Capture the cell that displays the provided text and extract its (x, y) central coordinate. 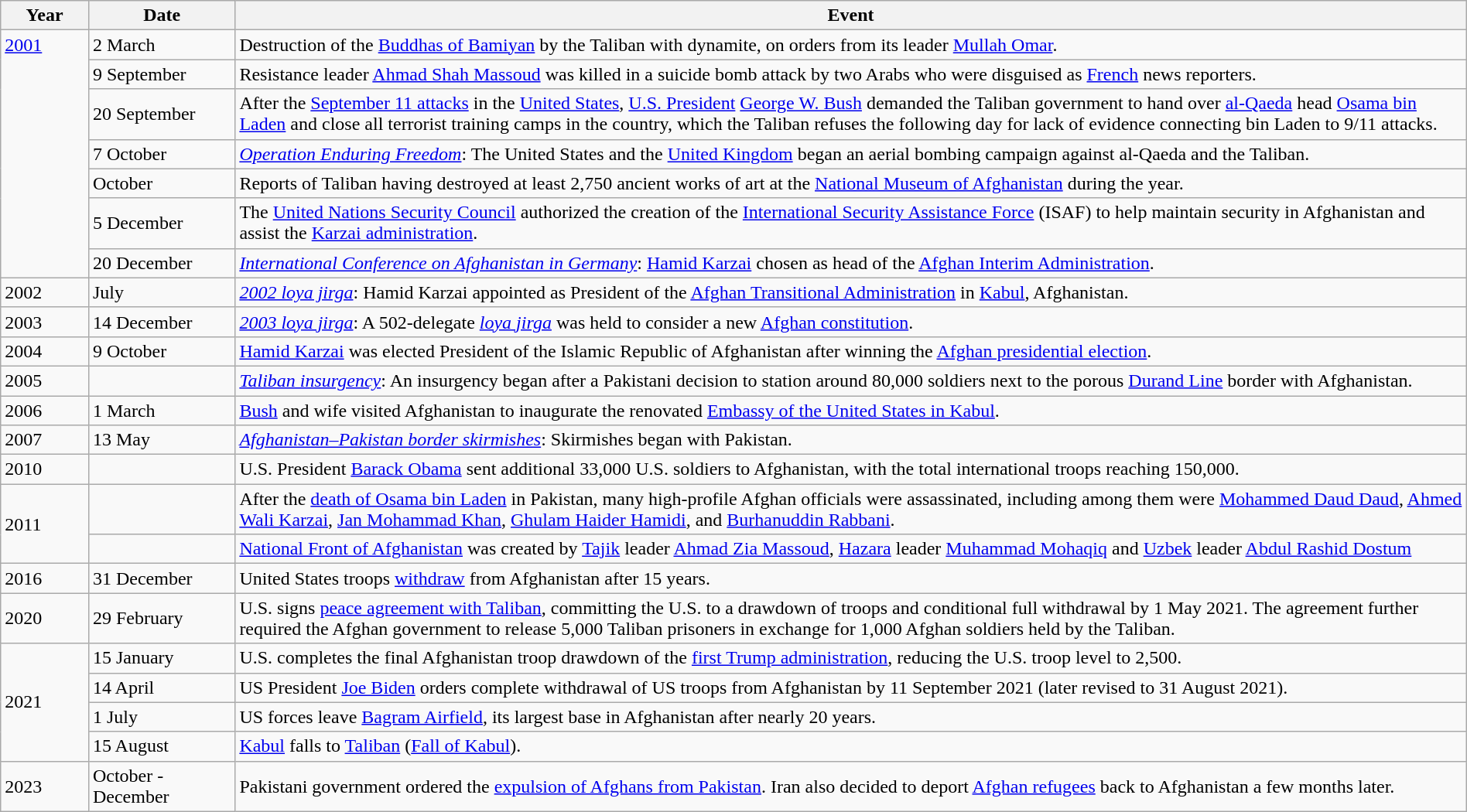
Bush and wife visited Afghanistan to inaugurate the renovated Embassy of the United States in Kabul. (851, 411)
2003 (45, 322)
2011 (45, 524)
2023 (45, 786)
Reports of Taliban having destroyed at least 2,750 ancient works of art at the National Museum of Afghanistan during the year. (851, 183)
Hamid Karzai was elected President of the Islamic Republic of Afghanistan after winning the Afghan presidential election. (851, 351)
29 February (161, 619)
5 December (161, 223)
14 December (161, 322)
2016 (45, 578)
2 March (161, 45)
October (161, 183)
2002 (45, 292)
Resistance leader Ahmad Shah Massoud was killed in a suicide bomb attack by two Arabs who were disguised as French news reporters. (851, 74)
15 January (161, 658)
13 May (161, 440)
1 July (161, 717)
National Front of Afghanistan was created by Tajik leader Ahmad Zia Massoud, Hazara leader Muhammad Mohaqiq and Uzbek leader Abdul Rashid Dostum (851, 549)
U.S. President Barack Obama sent additional 33,000 U.S. soldiers to Afghanistan, with the total international troops reaching 150,000. (851, 469)
2005 (45, 380)
20 September (161, 114)
2007 (45, 440)
7 October (161, 154)
Kabul falls to Taliban (Fall of Kabul). (851, 746)
Operation Enduring Freedom: The United States and the United Kingdom began an aerial bombing campaign against al-Qaeda and the Taliban. (851, 154)
U.S. completes the final Afghanistan troop drawdown of the first Trump administration, reducing the U.S. troop level to 2,500. (851, 658)
2010 (45, 469)
9 September (161, 74)
2001 (45, 154)
9 October (161, 351)
2002 loya jirga: Hamid Karzai appointed as President of the Afghan Transitional Administration in Kabul, Afghanistan. (851, 292)
2006 (45, 411)
15 August (161, 746)
Year (45, 15)
United States troops withdraw from Afghanistan after 15 years. (851, 578)
2020 (45, 619)
US President Joe Biden orders complete withdrawal of US troops from Afghanistan by 11 September 2021 (later revised to 31 August 2021). (851, 687)
2021 (45, 702)
Destruction of the Buddhas of Bamiyan by the Taliban with dynamite, on orders from its leader Mullah Omar. (851, 45)
Date (161, 15)
Event (851, 15)
31 December (161, 578)
1 March (161, 411)
US forces leave Bagram Airfield, its largest base in Afghanistan after nearly 20 years. (851, 717)
October - December (161, 786)
International Conference on Afghanistan in Germany: Hamid Karzai chosen as head of the Afghan Interim Administration. (851, 263)
2003 loya jirga: A 502-delegate loya jirga was held to consider a new Afghan constitution. (851, 322)
Afghanistan–Pakistan border skirmishes: Skirmishes began with Pakistan. (851, 440)
20 December (161, 263)
2004 (45, 351)
14 April (161, 687)
July (161, 292)
